Determine the [x, y] coordinate at the center of the cell enclosing the given text.  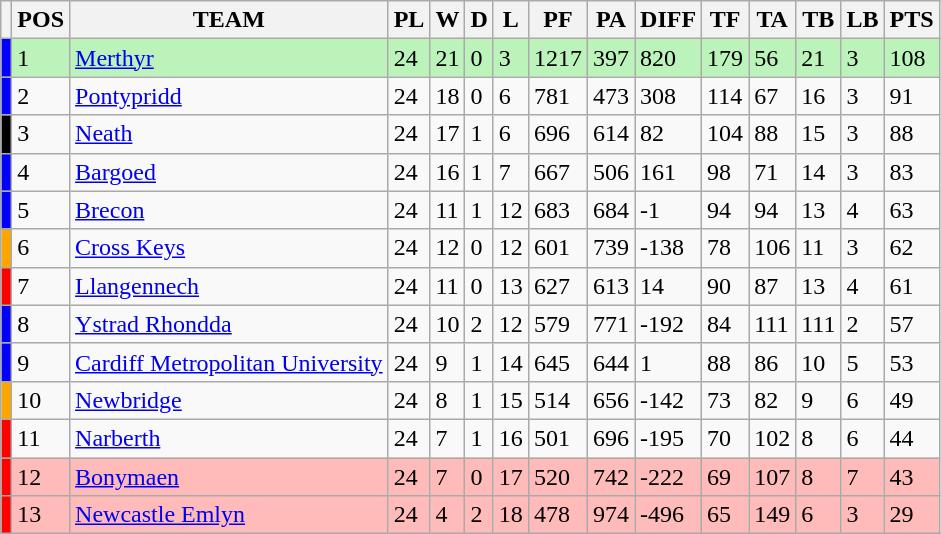
TF [726, 20]
44 [912, 438]
683 [558, 210]
29 [912, 515]
Neath [230, 134]
53 [912, 362]
579 [558, 324]
Brecon [230, 210]
Merthyr [230, 58]
102 [772, 438]
106 [772, 248]
73 [726, 400]
514 [558, 400]
645 [558, 362]
83 [912, 172]
56 [772, 58]
PTS [912, 20]
D [479, 20]
108 [912, 58]
501 [558, 438]
-496 [668, 515]
Cardiff Metropolitan University [230, 362]
71 [772, 172]
57 [912, 324]
63 [912, 210]
-222 [668, 477]
601 [558, 248]
-1 [668, 210]
614 [610, 134]
POS [41, 20]
90 [726, 286]
104 [726, 134]
TB [818, 20]
W [448, 20]
-142 [668, 400]
1217 [558, 58]
Bonymaen [230, 477]
473 [610, 96]
Cross Keys [230, 248]
49 [912, 400]
308 [668, 96]
149 [772, 515]
114 [726, 96]
Newcastle Emlyn [230, 515]
62 [912, 248]
DIFF [668, 20]
107 [772, 477]
667 [558, 172]
742 [610, 477]
Newbridge [230, 400]
65 [726, 515]
Bargoed [230, 172]
Llangennech [230, 286]
Ystrad Rhondda [230, 324]
627 [558, 286]
656 [610, 400]
TEAM [230, 20]
91 [912, 96]
771 [610, 324]
Pontypridd [230, 96]
974 [610, 515]
78 [726, 248]
LB [862, 20]
TA [772, 20]
PF [558, 20]
87 [772, 286]
L [510, 20]
478 [558, 515]
69 [726, 477]
-138 [668, 248]
43 [912, 477]
506 [610, 172]
70 [726, 438]
520 [558, 477]
86 [772, 362]
Narberth [230, 438]
84 [726, 324]
179 [726, 58]
644 [610, 362]
67 [772, 96]
739 [610, 248]
397 [610, 58]
PA [610, 20]
PL [409, 20]
684 [610, 210]
98 [726, 172]
820 [668, 58]
161 [668, 172]
781 [558, 96]
-192 [668, 324]
-195 [668, 438]
61 [912, 286]
613 [610, 286]
